Extract the [x, y] coordinate from the center of the cell holding the provided text.  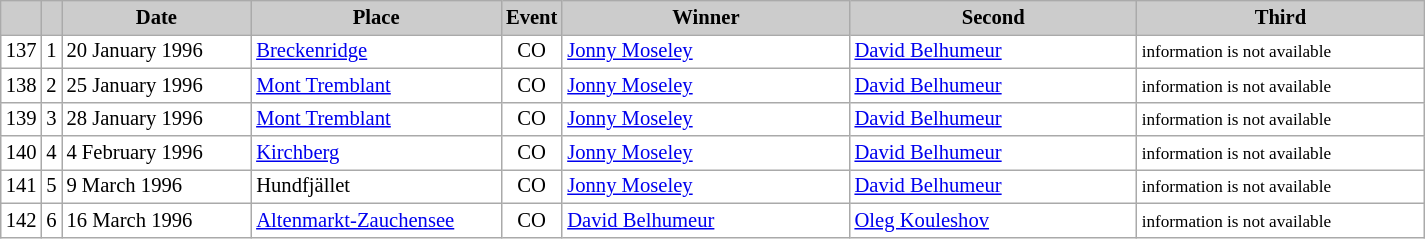
138 [22, 85]
Hundfjället [376, 186]
25 January 1996 [157, 85]
20 January 1996 [157, 51]
5 [51, 186]
2 [51, 85]
3 [51, 119]
Date [157, 17]
Kirchberg [376, 153]
1 [51, 51]
139 [22, 119]
Winner [706, 17]
Oleg Kouleshov [994, 220]
Breckenridge [376, 51]
142 [22, 220]
Second [994, 17]
16 March 1996 [157, 220]
137 [22, 51]
Third [1280, 17]
9 March 1996 [157, 186]
4 [51, 153]
4 February 1996 [157, 153]
28 January 1996 [157, 119]
Altenmarkt-Zauchensee [376, 220]
140 [22, 153]
Event [532, 17]
141 [22, 186]
6 [51, 220]
Place [376, 17]
